Search for the cell housing the specified text and yield its [X, Y] center coordinate. 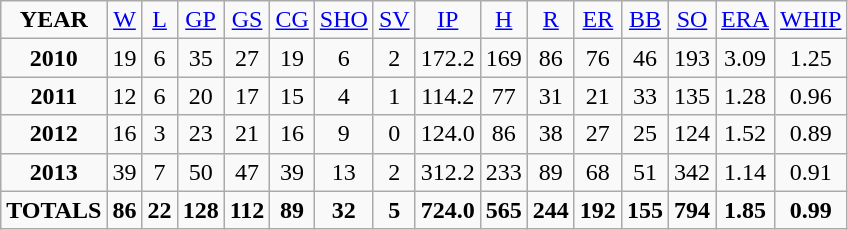
25 [644, 134]
2013 [54, 172]
1.28 [746, 96]
0 [394, 134]
W [124, 20]
3 [160, 134]
3.09 [746, 58]
38 [550, 134]
31 [550, 96]
169 [504, 58]
77 [504, 96]
1.25 [811, 58]
4 [344, 96]
L [160, 20]
172.2 [448, 58]
135 [692, 96]
244 [550, 210]
565 [504, 210]
7 [160, 172]
2010 [54, 58]
1.52 [746, 134]
TOTALS [54, 210]
1.14 [746, 172]
BB [644, 20]
192 [598, 210]
GP [200, 20]
17 [247, 96]
1 [394, 96]
0.91 [811, 172]
12 [124, 96]
CG [292, 20]
YEAR [54, 20]
22 [160, 210]
32 [344, 210]
1.85 [746, 210]
0.89 [811, 134]
233 [504, 172]
5 [394, 210]
124 [692, 134]
SO [692, 20]
SHO [344, 20]
0.99 [811, 210]
20 [200, 96]
ERA [746, 20]
155 [644, 210]
47 [247, 172]
112 [247, 210]
SV [394, 20]
312.2 [448, 172]
23 [200, 134]
76 [598, 58]
2012 [54, 134]
68 [598, 172]
2011 [54, 96]
128 [200, 210]
46 [644, 58]
13 [344, 172]
35 [200, 58]
GS [247, 20]
33 [644, 96]
794 [692, 210]
193 [692, 58]
15 [292, 96]
51 [644, 172]
IP [448, 20]
H [504, 20]
0.96 [811, 96]
ER [598, 20]
724.0 [448, 210]
9 [344, 134]
124.0 [448, 134]
114.2 [448, 96]
WHIP [811, 20]
R [550, 20]
342 [692, 172]
50 [200, 172]
